From the cell containing the given text, extract its center point as [x, y] coordinate. 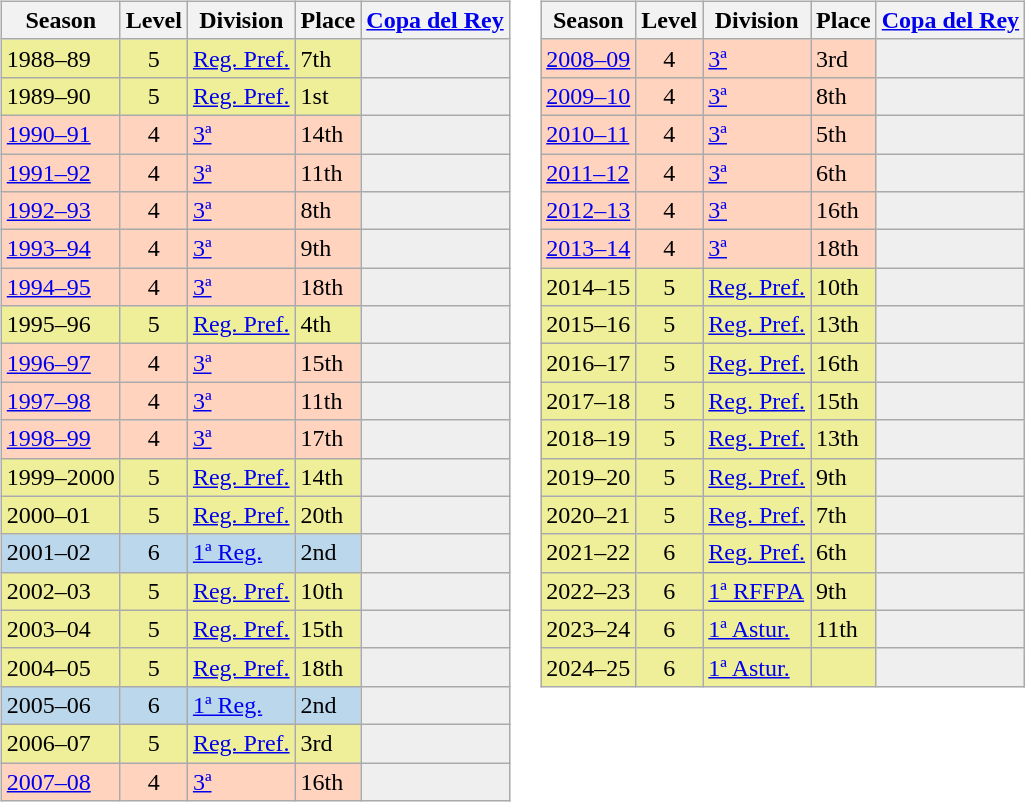
2014–15 [588, 287]
2013–14 [588, 249]
2006–07 [60, 743]
2008–09 [588, 58]
1996–97 [60, 363]
2012–13 [588, 211]
2016–17 [588, 363]
2017–18 [588, 401]
5th [844, 134]
2015–16 [588, 325]
2001–02 [60, 553]
1997–98 [60, 401]
2003–04 [60, 629]
2010–11 [588, 134]
1ª RFFPA [757, 591]
2002–03 [60, 591]
2007–08 [60, 781]
2004–05 [60, 667]
1994–95 [60, 287]
2023–24 [588, 629]
1998–99 [60, 439]
20th [328, 515]
2000–01 [60, 515]
2019–20 [588, 477]
4th [328, 325]
1989–90 [60, 96]
2022–23 [588, 591]
1990–91 [60, 134]
1993–94 [60, 249]
2011–12 [588, 173]
2021–22 [588, 553]
17th [328, 439]
1992–93 [60, 211]
2020–21 [588, 515]
1995–96 [60, 325]
2018–19 [588, 439]
1991–92 [60, 173]
1988–89 [60, 58]
1999–2000 [60, 477]
2009–10 [588, 96]
2005–06 [60, 705]
2024–25 [588, 667]
1st [328, 96]
